Search for the cell housing the specified text and yield its [x, y] center coordinate. 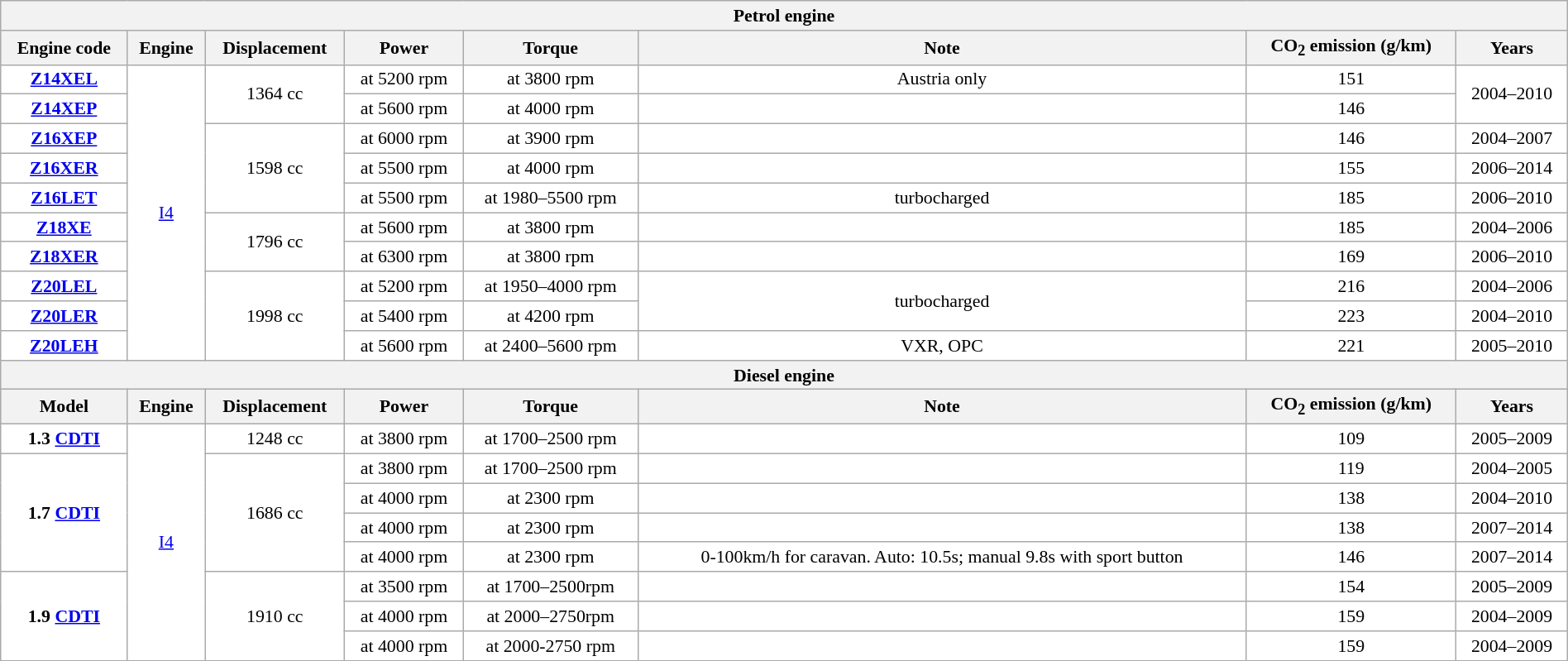
Model [65, 406]
0-100km/h for caravan. Auto: 10.5s; manual 9.8s with sport button [942, 557]
Z16XEP [65, 138]
1998 cc [275, 316]
at 3900 rpm [551, 138]
at 2400–5600 rpm [551, 345]
1686 cc [275, 513]
1796 cc [275, 242]
Z16XER [65, 168]
Diesel engine [784, 375]
Z18XE [65, 227]
1910 cc [275, 615]
2004–2007 [1512, 138]
2006–2014 [1512, 168]
151 [1351, 79]
1248 cc [275, 438]
216 [1351, 286]
Petrol engine [784, 15]
at 5400 rpm [404, 315]
at 1700–2500rpm [551, 587]
at 2000–2750rpm [551, 615]
109 [1351, 438]
1364 cc [275, 94]
at 1980–5500 rpm [551, 197]
at 6300 rpm [404, 256]
1598 cc [275, 167]
at 3500 rpm [404, 587]
at 6000 rpm [404, 138]
169 [1351, 256]
at 2000-2750 rpm [551, 645]
221 [1351, 345]
155 [1351, 168]
VXR, OPC [942, 345]
1.9 CDTI [65, 615]
Engine code [65, 47]
Z16LET [65, 197]
Z20LEL [65, 286]
Z20LEH [65, 345]
at 4200 rpm [551, 315]
Z18XER [65, 256]
1.7 CDTI [65, 513]
154 [1351, 587]
1.3 CDTI [65, 438]
Austria only [942, 79]
223 [1351, 315]
Z14XEL [65, 79]
2005–2010 [1512, 345]
Z14XEP [65, 108]
Z20LER [65, 315]
119 [1351, 468]
2004–2005 [1512, 468]
at 1950–4000 rpm [551, 286]
